Provide the (X, Y) coordinate of the cell's center where the given text is located.  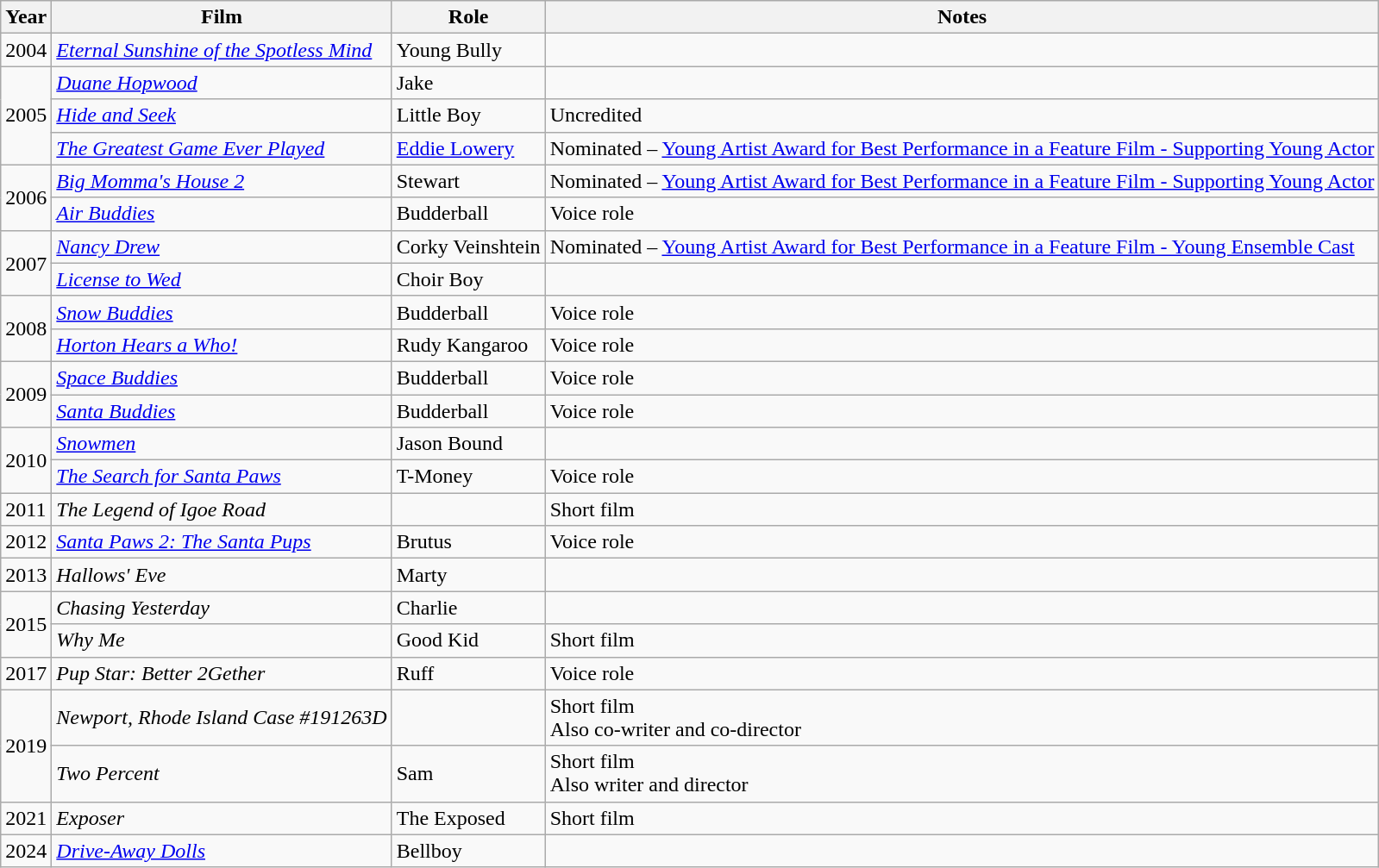
Two Percent (222, 774)
2017 (26, 673)
Bellboy (468, 851)
Role (468, 17)
Eddie Lowery (468, 148)
2004 (26, 50)
Why Me (222, 640)
Big Momma's House 2 (222, 181)
Santa Buddies (222, 411)
2010 (26, 460)
Hide and Seek (222, 116)
Brutus (468, 542)
Charlie (468, 608)
Jason Bound (468, 444)
The Greatest Game Ever Played (222, 148)
Short filmAlso co-writer and co-director (962, 717)
Drive-Away Dolls (222, 851)
Hallows' Eve (222, 575)
T-Money (468, 477)
2009 (26, 394)
2008 (26, 328)
Snowmen (222, 444)
Duane Hopwood (222, 83)
Space Buddies (222, 378)
2021 (26, 818)
Snow Buddies (222, 312)
2013 (26, 575)
Marty (468, 575)
Film (222, 17)
Eternal Sunshine of the Spotless Mind (222, 50)
Ruff (468, 673)
Jake (468, 83)
Choir Boy (468, 279)
Air Buddies (222, 214)
Uncredited (962, 116)
Chasing Yesterday (222, 608)
2007 (26, 263)
2012 (26, 542)
2005 (26, 116)
2011 (26, 509)
Santa Paws 2: The Santa Pups (222, 542)
Young Bully (468, 50)
Nancy Drew (222, 247)
License to Wed (222, 279)
Nominated – Young Artist Award for Best Performance in a Feature Film - Young Ensemble Cast (962, 247)
2024 (26, 851)
Corky Veinshtein (468, 247)
Pup Star: Better 2Gether (222, 673)
2006 (26, 197)
The Legend of Igoe Road (222, 509)
Short filmAlso writer and director (962, 774)
Good Kid (468, 640)
The Search for Santa Paws (222, 477)
2019 (26, 746)
Newport, Rhode Island Case #191263D (222, 717)
Horton Hears a Who! (222, 345)
Exposer (222, 818)
Notes (962, 17)
Year (26, 17)
The Exposed (468, 818)
Stewart (468, 181)
Little Boy (468, 116)
Sam (468, 774)
Rudy Kangaroo (468, 345)
2015 (26, 624)
